Return the (X, Y) coordinate for the center point of the cell that contains the specified text.  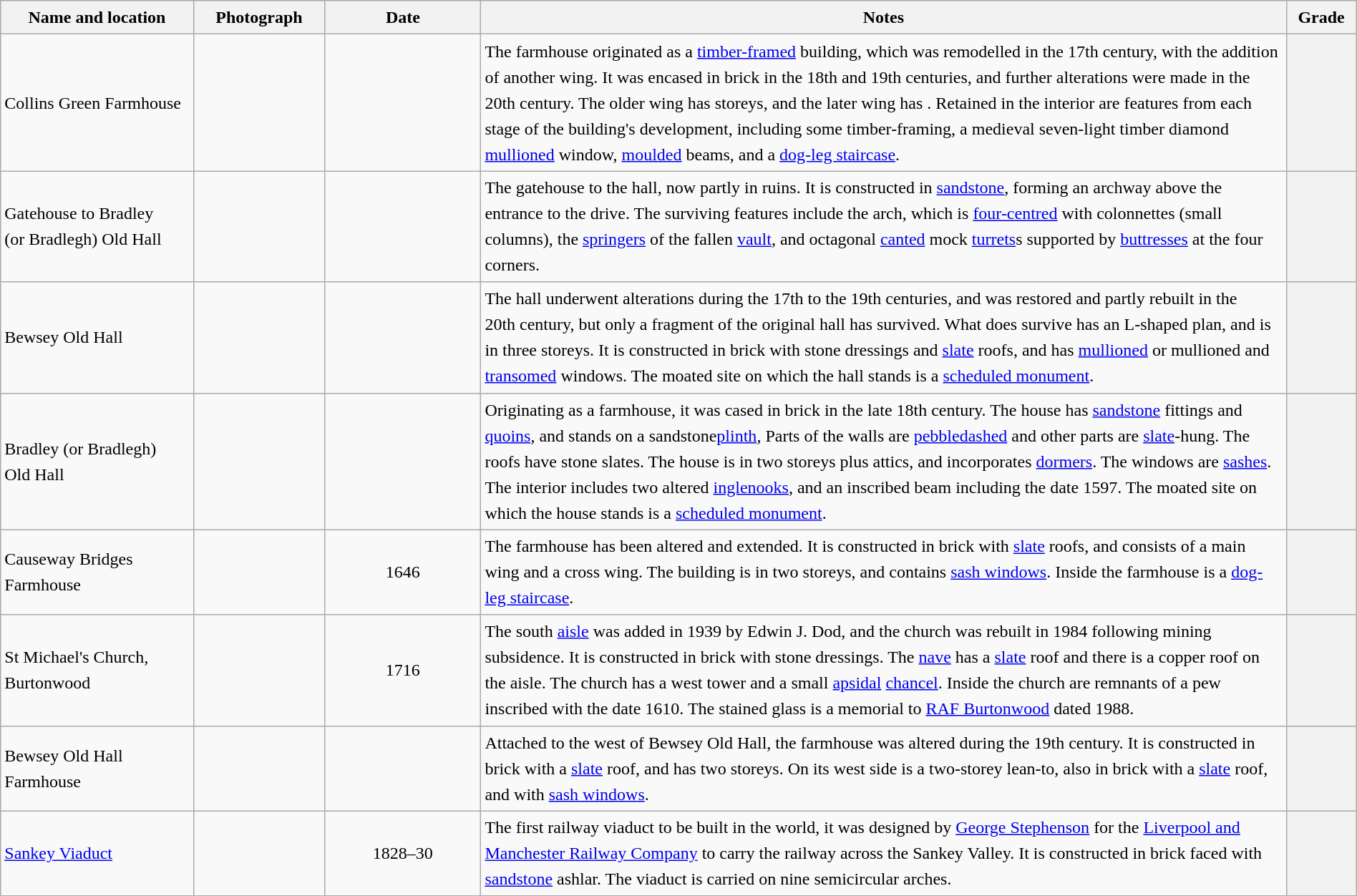
Bewsey Old Hall Farmhouse (97, 769)
Grade (1321, 17)
1716 (403, 670)
Causeway Bridges Farmhouse (97, 573)
Notes (883, 17)
Gatehouse to Bradley(or Bradlegh) Old Hall (97, 226)
St Michael's Church, Burtonwood (97, 670)
Bewsey Old Hall (97, 338)
Sankey Viaduct (97, 853)
1646 (403, 573)
Date (403, 17)
Photograph (259, 17)
Bradley (or Bradlegh)Old Hall (97, 461)
Collins Green Farmhouse (97, 103)
1828–30 (403, 853)
Name and location (97, 17)
